Detect which cell encompasses the target text, then output its [x, y] center coordinate. 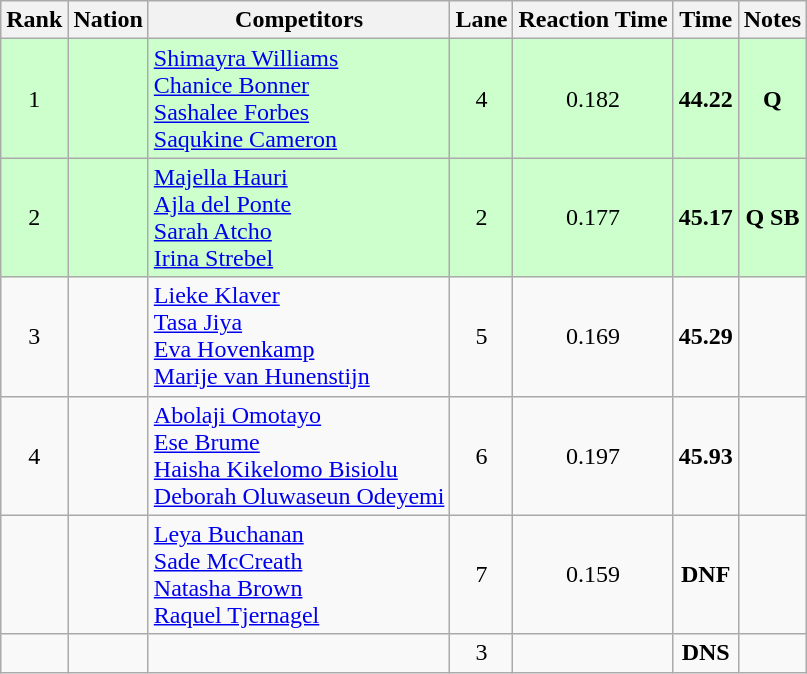
5 [482, 336]
45.17 [706, 218]
Q SB [772, 218]
Shimayra WilliamsChanice BonnerSashalee ForbesSaqukine Cameron [299, 98]
45.29 [706, 336]
Lieke KlaverTasa JiyaEva HovenkampMarije van Hunenstijn [299, 336]
6 [482, 456]
1 [34, 98]
45.93 [706, 456]
Rank [34, 20]
0.177 [593, 218]
DNF [706, 574]
Reaction Time [593, 20]
Nation [108, 20]
Majella HauriAjla del PonteSarah AtchoIrina Strebel [299, 218]
Leya BuchananSade McCreathNatasha BrownRaquel Tjernagel [299, 574]
Time [706, 20]
0.169 [593, 336]
0.159 [593, 574]
DNS [706, 653]
0.197 [593, 456]
Notes [772, 20]
0.182 [593, 98]
Competitors [299, 20]
7 [482, 574]
Q [772, 98]
44.22 [706, 98]
Lane [482, 20]
Abolaji OmotayoEse BrumeHaisha Kikelomo BisioluDeborah Oluwaseun Odeyemi [299, 456]
